Determine the [x, y] coordinate at the center of the cell enclosing the given text.  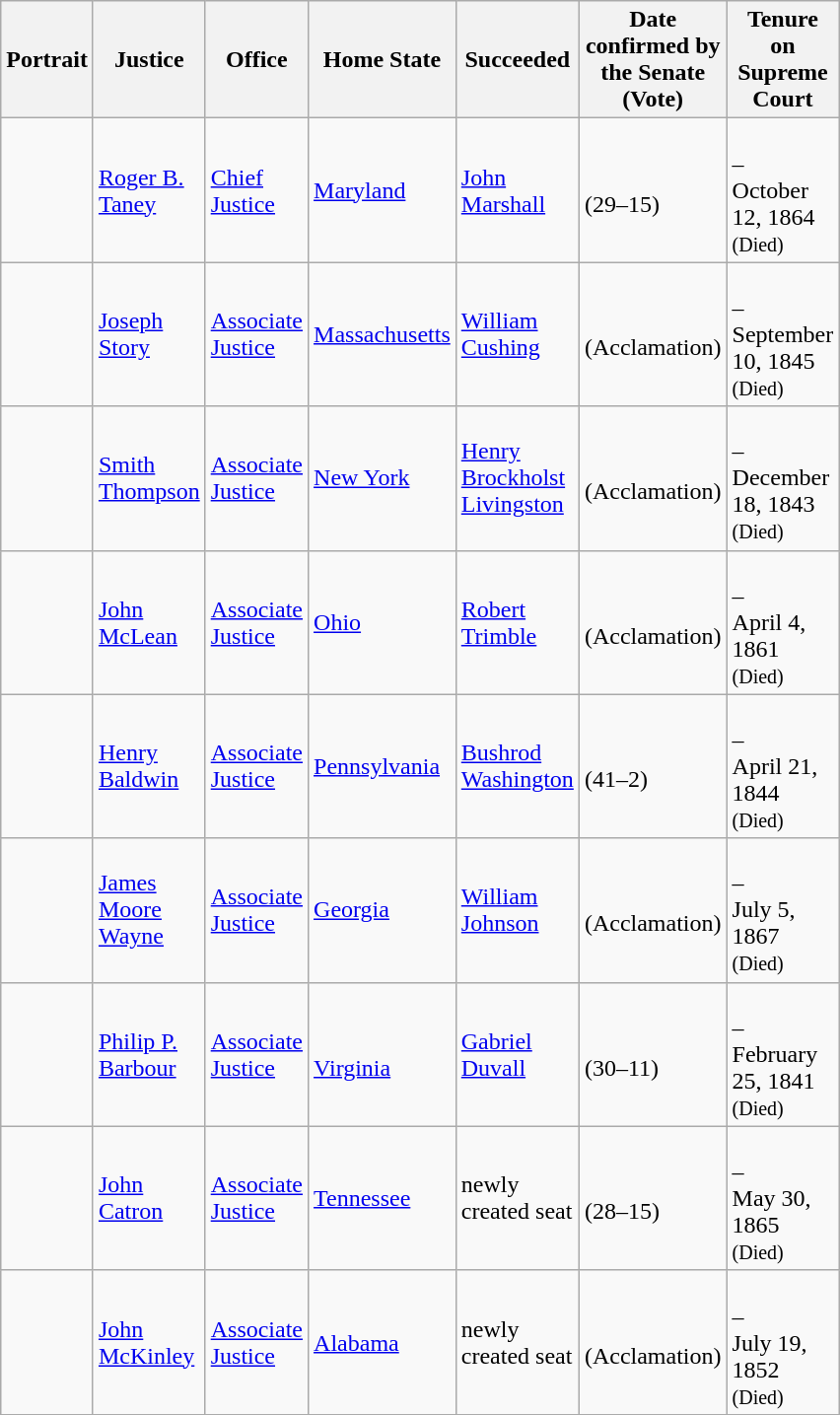
Smith Thompson [149, 478]
(29–15) [653, 190]
Robert Trimble [517, 622]
–April 21, 1844(Died) [783, 766]
–July 5, 1867(Died) [783, 910]
Georgia [383, 910]
Tennessee [383, 1198]
–July 19, 1852(Died) [783, 1342]
William Johnson [517, 910]
Justice [149, 59]
(30–11) [653, 1054]
Date confirmed by the Senate(Vote) [653, 59]
Henry Brockholst Livingston [517, 478]
New York [383, 478]
Succeeded [517, 59]
–October 12, 1864(Died) [783, 190]
Bushrod Washington [517, 766]
Home State [383, 59]
Portrait [47, 59]
John McLean [149, 622]
Virginia [383, 1054]
Roger B. Taney [149, 190]
–April 4, 1861(Died) [783, 622]
Henry Baldwin [149, 766]
William Cushing [517, 334]
Maryland [383, 190]
–December 18, 1843(Died) [783, 478]
Ohio [383, 622]
Philip P. Barbour [149, 1054]
(41–2) [653, 766]
–September 10, 1845(Died) [783, 334]
(28–15) [653, 1198]
Massachusetts [383, 334]
–May 30, 1865(Died) [783, 1198]
Tenure on Supreme Court [783, 59]
James Moore Wayne [149, 910]
Chief Justice [256, 190]
John McKinley [149, 1342]
John Marshall [517, 190]
–February 25, 1841(Died) [783, 1054]
Joseph Story [149, 334]
John Catron [149, 1198]
Gabriel Duvall [517, 1054]
Office [256, 59]
Alabama [383, 1342]
Pennsylvania [383, 766]
